Search for the cell housing the specified text and yield its (X, Y) center coordinate. 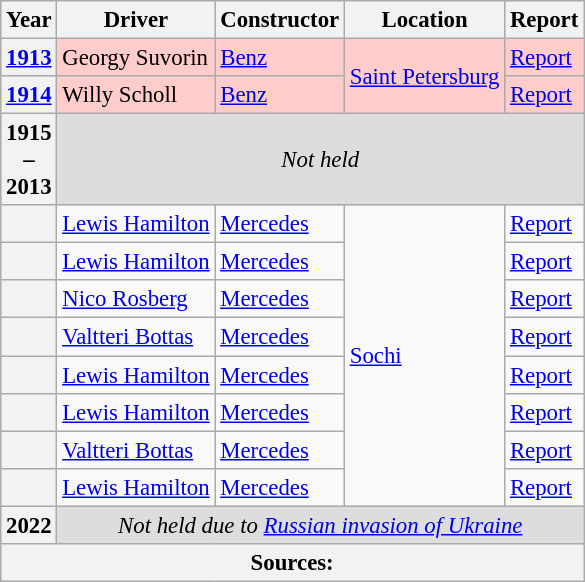
1915–2013 (29, 160)
1913 (29, 58)
Not held (320, 160)
Sochi (424, 356)
Driver (136, 20)
Saint Petersburg (424, 76)
Georgy Suvorin (136, 58)
Willy Scholl (136, 95)
Location (424, 20)
Sources: (292, 563)
Not held due to Russian invasion of Ukraine (320, 525)
2022 (29, 525)
Constructor (280, 20)
1914 (29, 95)
Nico Rosberg (136, 299)
Year (29, 20)
